Output the (X, Y) coordinate of the center of the cell containing the given text.  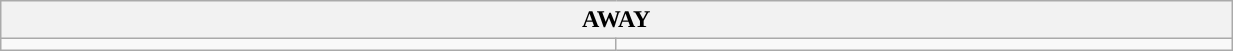
AWAY (616, 20)
